Return the [x, y] coordinate for the center point of the cell that contains the specified text.  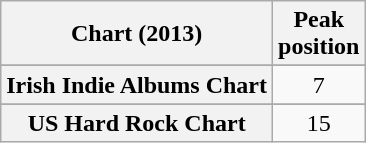
15 [319, 123]
Peakposition [319, 34]
US Hard Rock Chart [137, 123]
Chart (2013) [137, 34]
7 [319, 85]
Irish Indie Albums Chart [137, 85]
